Locate the cell with the specified text and output its [x, y] center coordinate. 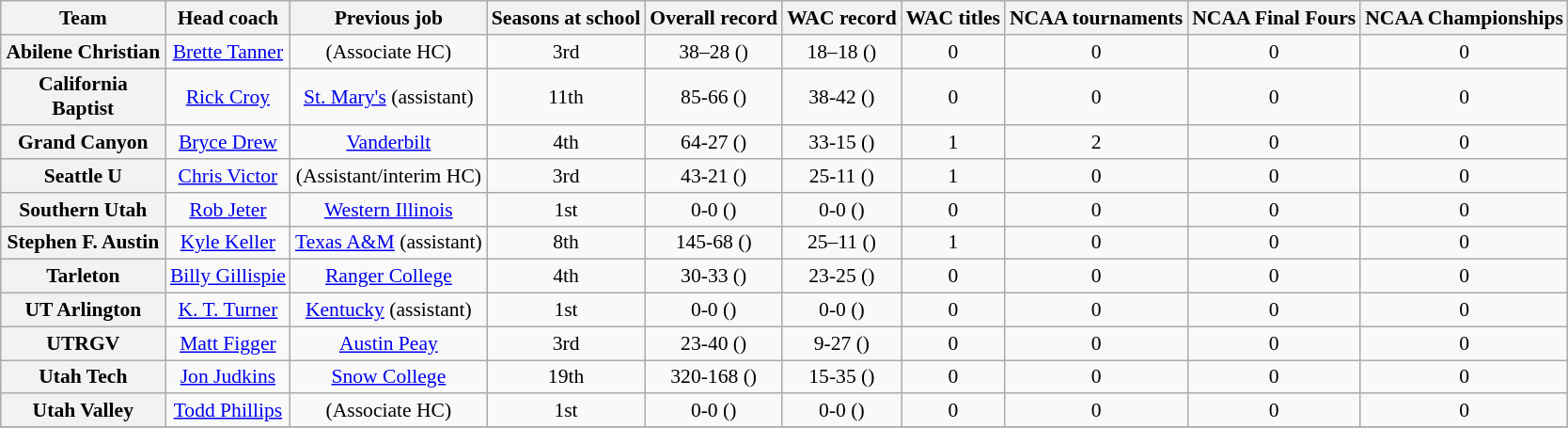
WAC titles [953, 18]
Seasons at school [566, 18]
Billy Gillispie [227, 277]
Bryce Drew [227, 143]
15-35 () [842, 377]
Team [83, 18]
Seattle U [83, 176]
Utah Valley [83, 411]
Head coach [227, 18]
NCAA Championships [1465, 18]
UT Arlington [83, 310]
NCAA Final Fours [1274, 18]
Southern Utah [83, 210]
Brette Tanner [227, 52]
NCAA tournaments [1096, 18]
St. Mary's (assistant) [389, 96]
64-27 () [713, 143]
2 [1096, 143]
Todd Phillips [227, 411]
Kentucky (assistant) [389, 310]
25–11 () [842, 243]
19th [566, 377]
8th [566, 243]
145-68 () [713, 243]
Rick Croy [227, 96]
Vanderbilt [389, 143]
Grand Canyon [83, 143]
Austin Peay [389, 343]
33-15 () [842, 143]
38–28 () [713, 52]
K. T. Turner [227, 310]
18–18 () [842, 52]
(Assistant/interim HC) [389, 176]
85-66 () [713, 96]
Snow College [389, 377]
Overall record [713, 18]
38-42 () [842, 96]
30-33 () [713, 277]
Jon Judkins [227, 377]
Kyle Keller [227, 243]
Tarleton [83, 277]
Previous job [389, 18]
320-168 () [713, 377]
9-27 () [842, 343]
Abilene Christian [83, 52]
Chris Victor [227, 176]
Rob Jeter [227, 210]
Matt Figger [227, 343]
WAC record [842, 18]
11th [566, 96]
Utah Tech [83, 377]
UTRGV [83, 343]
25-11 () [842, 176]
43-21 () [713, 176]
Western Illinois [389, 210]
Texas A&M (assistant) [389, 243]
California Baptist [83, 96]
Stephen F. Austin [83, 243]
23-40 () [713, 343]
Ranger College [389, 277]
23-25 () [842, 277]
